Provide the (X, Y) coordinate of the cell's center where the given text is located.  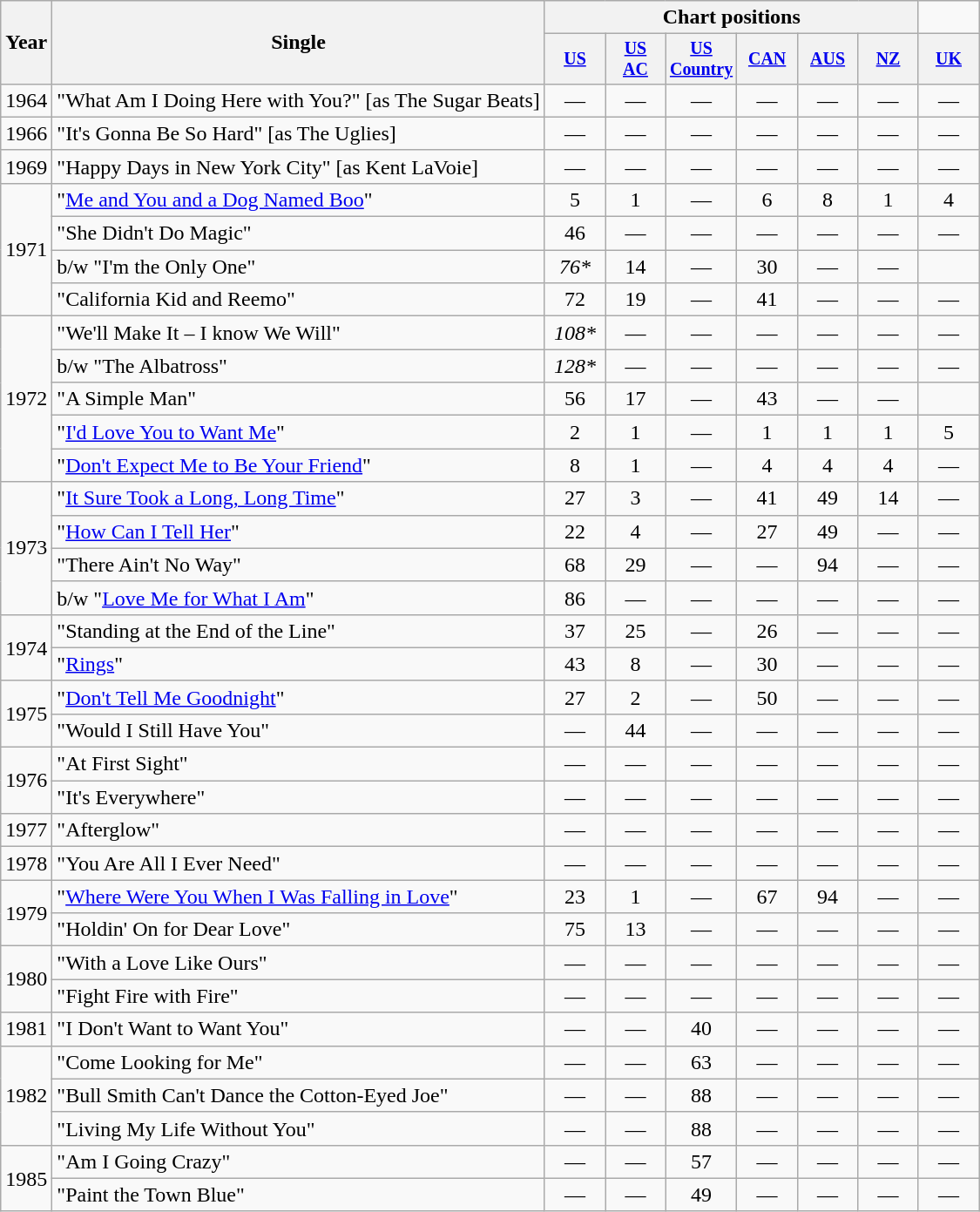
"Holdin' On for Dear Love" (298, 930)
Chart positions (732, 17)
6 (767, 200)
"California Kid and Reemo" (298, 300)
"There Ain't No Way" (298, 565)
"She Didn't Do Magic" (298, 234)
"Would I Still Have You" (298, 730)
US (575, 59)
29 (636, 565)
1979 (26, 913)
"You Are All I Ever Need" (298, 863)
26 (767, 631)
CAN (767, 59)
1972 (26, 399)
1977 (26, 830)
UK (948, 59)
1973 (26, 548)
1981 (26, 1029)
25 (636, 631)
"It Sure Took a Long, Long Time" (298, 498)
19 (636, 300)
108* (575, 333)
"Paint the Town Blue" (298, 1195)
86 (575, 598)
1974 (26, 647)
63 (701, 1062)
"Am I Going Crazy" (298, 1161)
128* (575, 366)
1964 (26, 100)
Single (298, 43)
1976 (26, 781)
"Living My Life Without You" (298, 1128)
1978 (26, 863)
1980 (26, 979)
b/w "The Albatross" (298, 366)
"Don't Expect Me to Be Your Friend" (298, 465)
40 (701, 1029)
67 (767, 897)
"How Can I Tell Her" (298, 532)
b/w "Love Me for What I Am" (298, 598)
"We'll Make It – I know We Will" (298, 333)
44 (636, 730)
1971 (26, 249)
"I Don't Want to Want You" (298, 1029)
46 (575, 234)
"It's Gonna Be So Hard" [as The Uglies] (298, 133)
56 (575, 399)
b/w "I'm the Only One" (298, 267)
"Bull Smith Can't Dance the Cotton-Eyed Joe" (298, 1095)
US Country (701, 59)
22 (575, 532)
"Fight Fire with Fire" (298, 996)
NZ (889, 59)
1975 (26, 714)
57 (701, 1161)
"With a Love Like Ours" (298, 963)
68 (575, 565)
37 (575, 631)
1982 (26, 1095)
"Come Looking for Me" (298, 1062)
Year (26, 43)
17 (636, 399)
"What Am I Doing Here with You?" [as The Sugar Beats] (298, 100)
1969 (26, 166)
75 (575, 930)
"Rings" (298, 664)
USAC (636, 59)
AUS (828, 59)
"Me and You and a Dog Named Boo" (298, 200)
50 (767, 697)
1966 (26, 133)
"Happy Days in New York City" [as Kent LaVoie] (298, 166)
"Standing at the End of the Line" (298, 631)
"Where Were You When I Was Falling in Love" (298, 897)
"I'd Love You to Want Me" (298, 432)
13 (636, 930)
3 (636, 498)
76* (575, 267)
"Don't Tell Me Goodnight" (298, 697)
"Afterglow" (298, 830)
72 (575, 300)
"At First Sight" (298, 764)
"A Simple Man" (298, 399)
"It's Everywhere" (298, 797)
1985 (26, 1178)
23 (575, 897)
